Scan for the cell matching the given text and deliver its [x, y] coordinate at center. 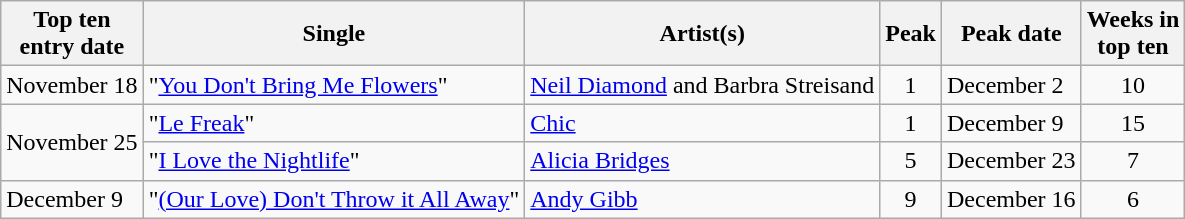
Neil Diamond and Barbra Streisand [702, 85]
5 [911, 161]
7 [1133, 161]
9 [911, 199]
December 2 [1011, 85]
November 25 [72, 142]
"Le Freak" [334, 123]
Chic [702, 123]
December 23 [1011, 161]
Weeks intop ten [1133, 34]
"(Our Love) Don't Throw it All Away" [334, 199]
Peak date [1011, 34]
December 16 [1011, 199]
15 [1133, 123]
Andy Gibb [702, 199]
Single [334, 34]
Artist(s) [702, 34]
6 [1133, 199]
November 18 [72, 85]
"I Love the Nightlife" [334, 161]
Top tenentry date [72, 34]
Alicia Bridges [702, 161]
Peak [911, 34]
"You Don't Bring Me Flowers" [334, 85]
10 [1133, 85]
